Capture the cell that displays the provided text and extract its (x, y) central coordinate. 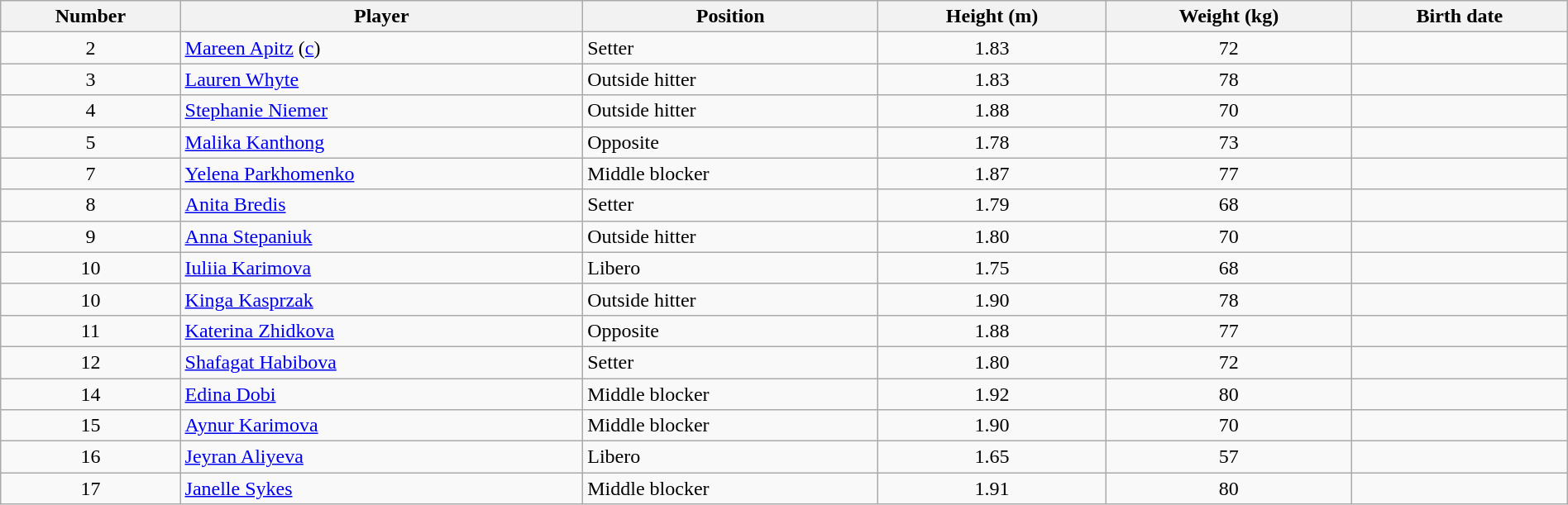
Stephanie Niemer (382, 111)
Shafagat Habibova (382, 362)
Player (382, 17)
Anita Bredis (382, 205)
Malika Kanthong (382, 142)
16 (91, 457)
1.91 (992, 488)
15 (91, 426)
8 (91, 205)
3 (91, 79)
1.92 (992, 394)
Edina Dobi (382, 394)
Number (91, 17)
1.78 (992, 142)
Position (731, 17)
Weight (kg) (1229, 17)
17 (91, 488)
12 (91, 362)
14 (91, 394)
Lauren Whyte (382, 79)
4 (91, 111)
Anna Stepaniuk (382, 236)
Iuliia Karimova (382, 268)
Janelle Sykes (382, 488)
Mareen Apitz (c) (382, 48)
9 (91, 236)
Katerina Zhidkova (382, 331)
1.75 (992, 268)
Kinga Kasprzak (382, 299)
Aynur Karimova (382, 426)
Birth date (1459, 17)
11 (91, 331)
Height (m) (992, 17)
1.65 (992, 457)
Yelena Parkhomenko (382, 174)
1.87 (992, 174)
1.79 (992, 205)
7 (91, 174)
73 (1229, 142)
5 (91, 142)
Jeyran Aliyeva (382, 457)
2 (91, 48)
57 (1229, 457)
